From the cell containing the given text, extract its center point as (X, Y) coordinate. 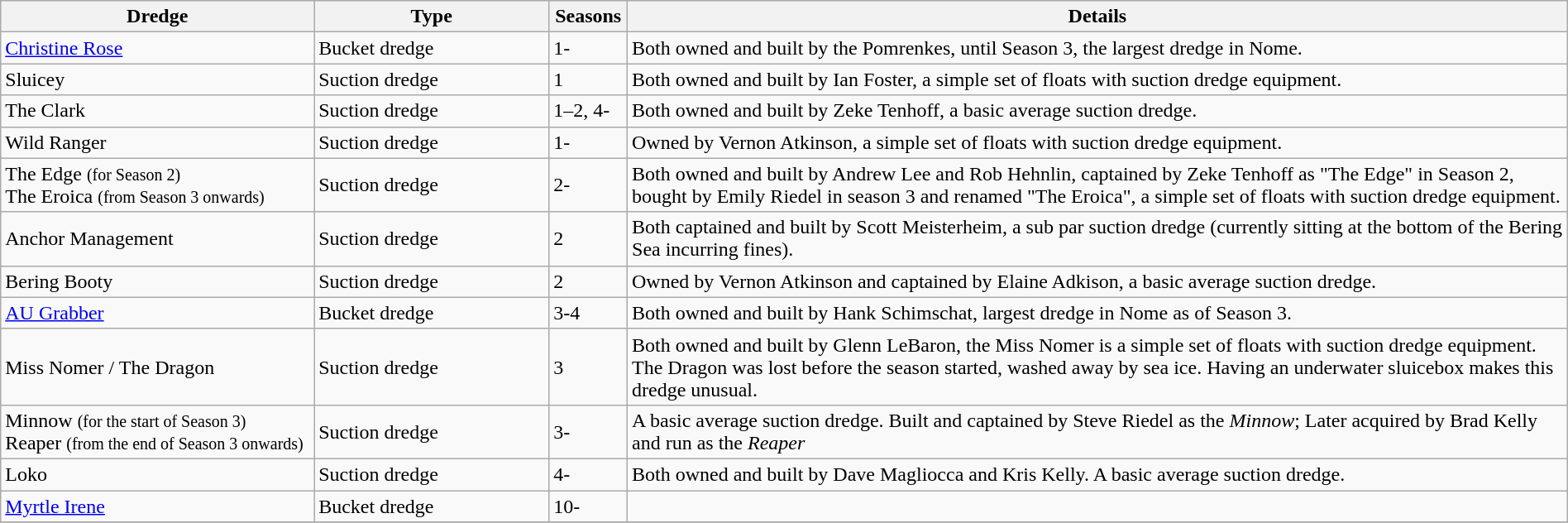
Seasons (589, 17)
The Edge (for Season 2) The Eroica (from Season 3 onwards) (157, 185)
Both owned and built by Hank Schimschat, largest dredge in Nome as of Season 3. (1098, 313)
Sluicey (157, 79)
The Clark (157, 111)
Both captained and built by Scott Meisterheim, a sub par suction dredge (currently sitting at the bottom of the Bering Sea incurring fines). (1098, 238)
AU Grabber (157, 313)
Myrtle Irene (157, 506)
Anchor Management (157, 238)
3 (589, 367)
Both owned and built by Dave Magliocca and Kris Kelly. A basic average suction dredge. (1098, 474)
Loko (157, 474)
1 (589, 79)
1–2, 4- (589, 111)
Minnow (for the start of Season 3) Reaper (from the end of Season 3 onwards) (157, 432)
Dredge (157, 17)
Both owned and built by the Pomrenkes, until Season 3, the largest dredge in Nome. (1098, 48)
Wild Ranger (157, 142)
Owned by Vernon Atkinson, a simple set of floats with suction dredge equipment. (1098, 142)
Owned by Vernon Atkinson and captained by Elaine Adkison, a basic average suction dredge. (1098, 281)
Both owned and built by Ian Foster, a simple set of floats with suction dredge equipment. (1098, 79)
Miss Nomer / The Dragon (157, 367)
A basic average suction dredge. Built and captained by Steve Riedel as the Minnow; Later acquired by Brad Kelly and run as the Reaper (1098, 432)
Christine Rose (157, 48)
3-4 (589, 313)
Type (432, 17)
10- (589, 506)
Both owned and built by Zeke Tenhoff, a basic average suction dredge. (1098, 111)
Bering Booty (157, 281)
4- (589, 474)
3- (589, 432)
Details (1098, 17)
2- (589, 185)
